Return (X, Y) of the center of cell containing provided text 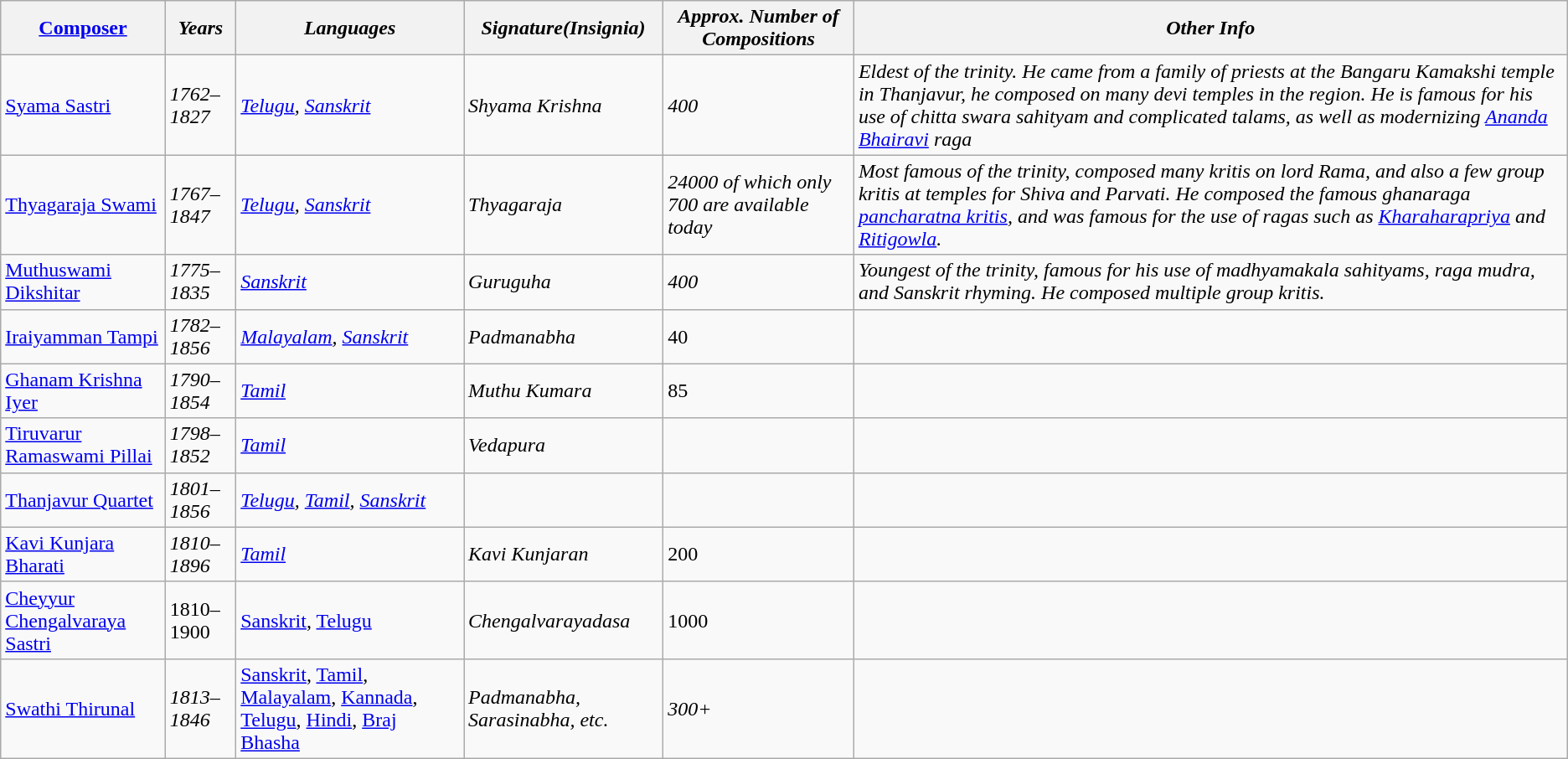
Thanjavur Quartet (84, 499)
Thyagaraja Swami (84, 204)
Swathi Thirunal (84, 709)
1000 (759, 620)
Signature(Insignia) (564, 28)
Telugu, Tamil, Sanskrit (350, 499)
Sanskrit, Tamil, Malayalam, Kannada, Telugu, Hindi, Braj Bhasha (350, 709)
Kavi Kunjara Bharati (84, 555)
Shyama Krishna (564, 106)
Sanskrit, Telugu (350, 620)
Youngest of the trinity, famous for his use of madhyamakala sahityams, raga mudra, and Sanskrit rhyming. He composed multiple group kritis. (1210, 281)
Languages (350, 28)
1798–1852 (200, 446)
Approx. Number of Compositions (759, 28)
Muthu Kumara (564, 390)
Sanskrit (350, 281)
1782–1856 (200, 337)
Kavi Kunjaran (564, 555)
Years (200, 28)
Composer (84, 28)
1762–1827 (200, 106)
200 (759, 555)
Other Info (1210, 28)
Vedapura (564, 446)
24000 of which only 700 are available today (759, 204)
1775–1835 (200, 281)
1813–1846 (200, 709)
Syama Sastri (84, 106)
Cheyyur Chengalvaraya Sastri (84, 620)
1810–1896 (200, 555)
40 (759, 337)
Padmanabha (564, 337)
Tiruvarur Ramaswami Pillai (84, 446)
300+ (759, 709)
Ghanam Krishna Iyer (84, 390)
Muthuswami Dikshitar (84, 281)
1790–1854 (200, 390)
1810–1900 (200, 620)
Thyagaraja (564, 204)
Chengalvarayadasa (564, 620)
85 (759, 390)
1767–1847 (200, 204)
Guruguha (564, 281)
Malayalam, Sanskrit (350, 337)
1801–1856 (200, 499)
Iraiyamman Tampi (84, 337)
Padmanabha, Sarasinabha, etc. (564, 709)
